Return the [x, y] coordinate for the center point of the cell that contains the specified text.  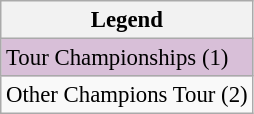
Legend [127, 20]
Tour Championships (1) [127, 58]
Other Champions Tour (2) [127, 95]
